Find where the given text appears and provide that cell's center as [x, y] coordinate. 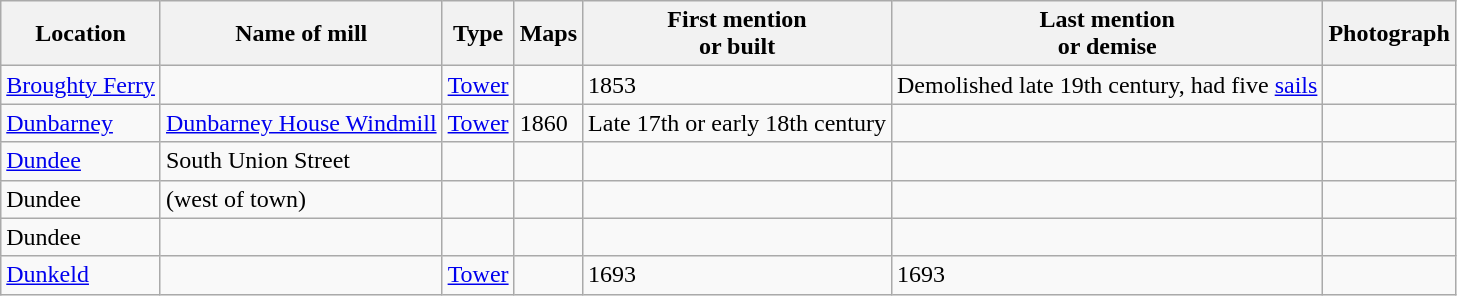
1853 [738, 85]
(west of town) [301, 199]
Demolished late 19th century, had five sails [1106, 85]
Maps [548, 34]
Photograph [1389, 34]
Broughty Ferry [81, 85]
Late 17th or early 18th century [738, 123]
Dunbarney [81, 123]
Type [478, 34]
Dunbarney House Windmill [301, 123]
First mentionor built [738, 34]
Last mention or demise [1106, 34]
Name of mill [301, 34]
Location [81, 34]
1860 [548, 123]
Dunkeld [81, 275]
South Union Street [301, 161]
